Locate the cell with the specified text and output its (X, Y) center coordinate. 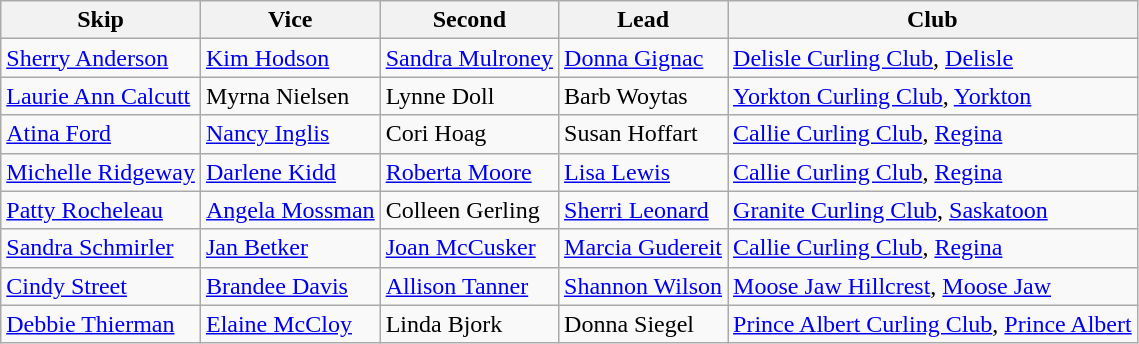
Barb Woytas (644, 96)
Vice (290, 20)
Michelle Ridgeway (101, 172)
Sherry Anderson (101, 58)
Myrna Nielsen (290, 96)
Brandee Davis (290, 286)
Lisa Lewis (644, 172)
Elaine McCloy (290, 324)
Sandra Schmirler (101, 248)
Angela Mossman (290, 210)
Nancy Inglis (290, 134)
Patty Rocheleau (101, 210)
Yorkton Curling Club, Yorkton (933, 96)
Delisle Curling Club, Delisle (933, 58)
Marcia Gudereit (644, 248)
Prince Albert Curling Club, Prince Albert (933, 324)
Kim Hodson (290, 58)
Jan Betker (290, 248)
Cori Hoag (469, 134)
Debbie Thierman (101, 324)
Cindy Street (101, 286)
Donna Gignac (644, 58)
Skip (101, 20)
Club (933, 20)
Lynne Doll (469, 96)
Susan Hoffart (644, 134)
Linda Bjork (469, 324)
Darlene Kidd (290, 172)
Donna Siegel (644, 324)
Second (469, 20)
Lead (644, 20)
Roberta Moore (469, 172)
Colleen Gerling (469, 210)
Shannon Wilson (644, 286)
Atina Ford (101, 134)
Sandra Mulroney (469, 58)
Moose Jaw Hillcrest, Moose Jaw (933, 286)
Laurie Ann Calcutt (101, 96)
Granite Curling Club, Saskatoon (933, 210)
Joan McCusker (469, 248)
Allison Tanner (469, 286)
Sherri Leonard (644, 210)
